Extract the [x, y] coordinate from the center of the cell holding the provided text.  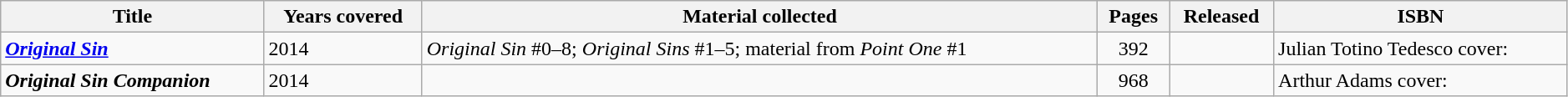
Arthur Adams cover: [1421, 80]
Released [1221, 17]
Original Sin #0–8; Original Sins #1–5; material from Point One #1 [760, 48]
Title [132, 17]
Julian Totino Tedesco cover: [1421, 48]
Pages [1134, 17]
392 [1134, 48]
Years covered [343, 17]
Original Sin Companion [132, 80]
ISBN [1421, 17]
Original Sin [132, 48]
968 [1134, 80]
Material collected [760, 17]
